Search for the cell housing the specified text and yield its (X, Y) center coordinate. 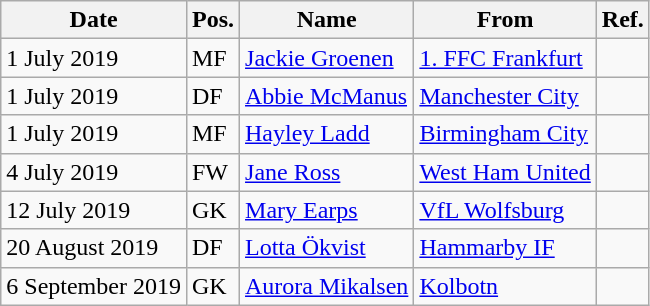
Name (327, 20)
FW (212, 172)
Manchester City (505, 96)
Kolbotn (505, 286)
6 September 2019 (94, 286)
From (505, 20)
Hammarby IF (505, 248)
Birmingham City (505, 134)
20 August 2019 (94, 248)
4 July 2019 (94, 172)
Ref. (622, 20)
Mary Earps (327, 210)
Lotta Ökvist (327, 248)
Abbie McManus (327, 96)
12 July 2019 (94, 210)
West Ham United (505, 172)
Aurora Mikalsen (327, 286)
Date (94, 20)
Pos. (212, 20)
Jane Ross (327, 172)
VfL Wolfsburg (505, 210)
1. FFC Frankfurt (505, 58)
Jackie Groenen (327, 58)
Hayley Ladd (327, 134)
